Identify which cell holds the provided text, then report its (X, Y) central coordinate. 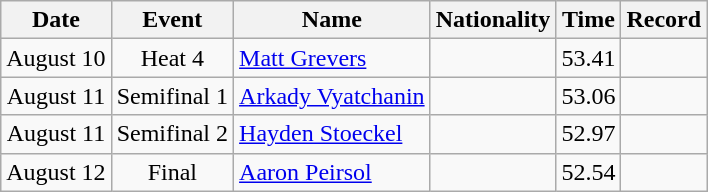
Semifinal 1 (172, 96)
Arkady Vyatchanin (332, 96)
Record (664, 20)
Heat 4 (172, 58)
Date (56, 20)
Aaron Peirsol (332, 172)
Final (172, 172)
53.06 (588, 96)
Name (332, 20)
52.97 (588, 134)
53.41 (588, 58)
Time (588, 20)
August 12 (56, 172)
Semifinal 2 (172, 134)
August 10 (56, 58)
Event (172, 20)
Matt Grevers (332, 58)
Hayden Stoeckel (332, 134)
52.54 (588, 172)
Nationality (493, 20)
